Extract the (x, y) coordinate from the center of the cell holding the provided text.  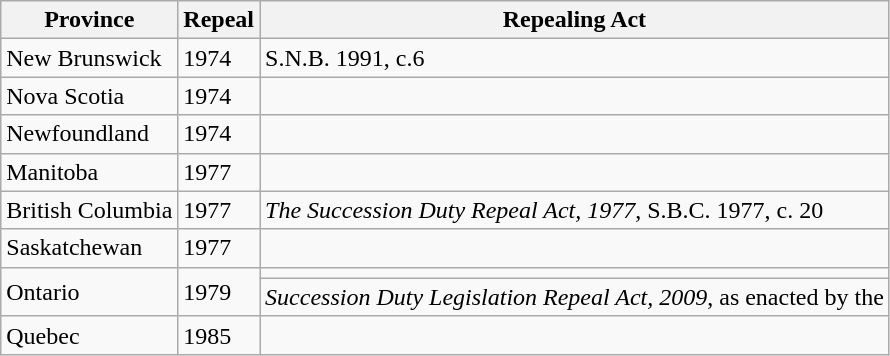
1985 (219, 335)
Manitoba (90, 172)
Repealing Act (575, 20)
New Brunswick (90, 58)
Repeal (219, 20)
Newfoundland (90, 134)
S.N.B. 1991, c.6 (575, 58)
The Succession Duty Repeal Act, 1977, S.B.C. 1977, c. 20 (575, 210)
Province (90, 20)
Ontario (90, 292)
Nova Scotia (90, 96)
Saskatchewan (90, 248)
Quebec (90, 335)
British Columbia (90, 210)
1979 (219, 292)
Succession Duty Legislation Repeal Act, 2009, as enacted by the (575, 297)
